Detect which cell encompasses the target text, then output its (X, Y) center coordinate. 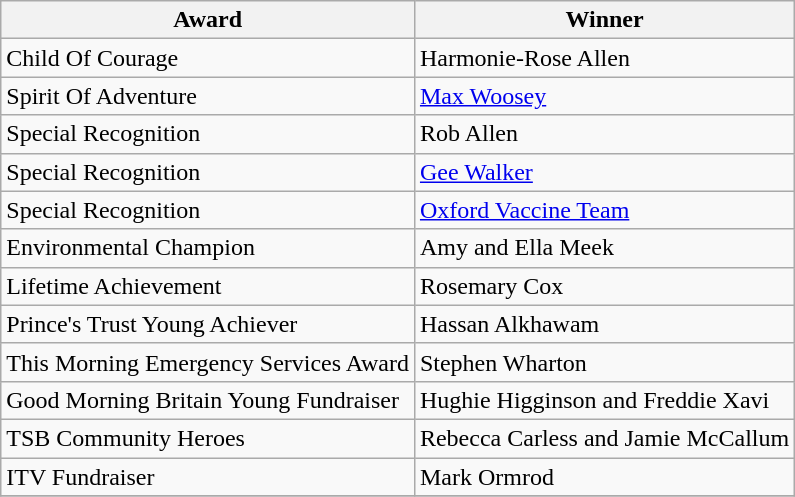
Rob Allen (604, 134)
Mark Ormrod (604, 477)
Prince's Trust Young Achiever (208, 324)
Award (208, 20)
Stephen Wharton (604, 362)
Gee Walker (604, 172)
Good Morning Britain Young Fundraiser (208, 400)
Rebecca Carless and Jamie McCallum (604, 438)
Child Of Courage (208, 58)
Lifetime Achievement (208, 286)
TSB Community Heroes (208, 438)
Hughie Higginson and Freddie Xavi (604, 400)
Amy and Ella Meek (604, 248)
Harmonie-Rose Allen (604, 58)
ITV Fundraiser (208, 477)
Rosemary Cox (604, 286)
Max Woosey (604, 96)
Oxford Vaccine Team (604, 210)
Environmental Champion (208, 248)
Hassan Alkhawam (604, 324)
This Morning Emergency Services Award (208, 362)
Winner (604, 20)
Spirit Of Adventure (208, 96)
